Identify which cell holds the provided text, then report its [x, y] central coordinate. 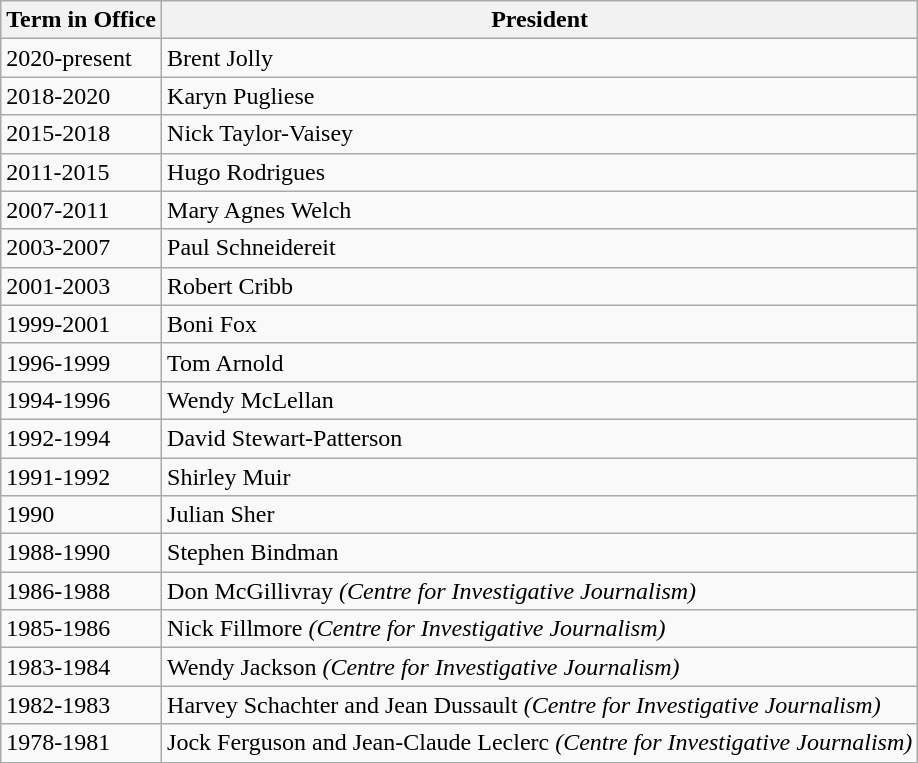
Jock Ferguson and Jean-Claude Leclerc (Centre for Investigative Journalism) [540, 743]
2011-2015 [82, 172]
2018-2020 [82, 96]
Wendy Jackson (Centre for Investigative Journalism) [540, 667]
1978-1981 [82, 743]
Paul Schneidereit [540, 248]
Tom Arnold [540, 362]
President [540, 20]
Harvey Schachter and Jean Dussault (Centre for Investigative Journalism) [540, 705]
Shirley Muir [540, 477]
1988-1990 [82, 553]
1999-2001 [82, 324]
Boni Fox [540, 324]
1983-1984 [82, 667]
Julian Sher [540, 515]
2001-2003 [82, 286]
2015-2018 [82, 134]
1994-1996 [82, 400]
1982-1983 [82, 705]
1991-1992 [82, 477]
1990 [82, 515]
1986-1988 [82, 591]
Hugo Rodrigues [540, 172]
David Stewart-Patterson [540, 438]
Robert Cribb [540, 286]
Nick Taylor-Vaisey [540, 134]
Nick Fillmore (Centre for Investigative Journalism) [540, 629]
1992-1994 [82, 438]
2003-2007 [82, 248]
1985-1986 [82, 629]
Stephen Bindman [540, 553]
Wendy McLellan [540, 400]
Mary Agnes Welch [540, 210]
Don McGillivray (Centre for Investigative Journalism) [540, 591]
1996-1999 [82, 362]
Term in Office [82, 20]
Brent Jolly [540, 58]
2020-present [82, 58]
2007-2011 [82, 210]
Karyn Pugliese [540, 96]
